For the text-containing cell, return its midpoint in (x, y) coordinate format. 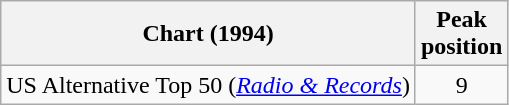
9 (461, 85)
Peakposition (461, 34)
Chart (1994) (208, 34)
US Alternative Top 50 (Radio & Records) (208, 85)
